Identify which cell holds the provided text, then report its (X, Y) central coordinate. 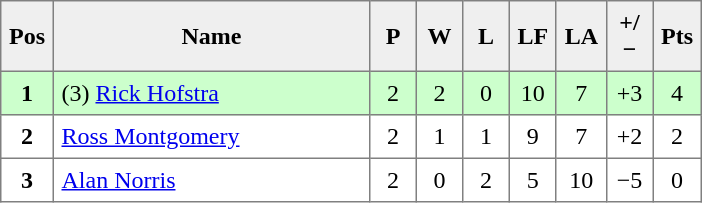
3 (27, 180)
(3) Rick Hofstra (211, 93)
Pts (677, 36)
LF (532, 36)
Pos (27, 36)
5 (532, 180)
Alan Norris (211, 180)
9 (532, 137)
+2 (629, 137)
4 (677, 93)
+3 (629, 93)
P (393, 36)
Ross Montgomery (211, 137)
−5 (629, 180)
+/− (629, 36)
L (486, 36)
LA (581, 36)
Name (211, 36)
W (439, 36)
